Return the [X, Y] coordinate for the center point of the cell that contains the specified text.  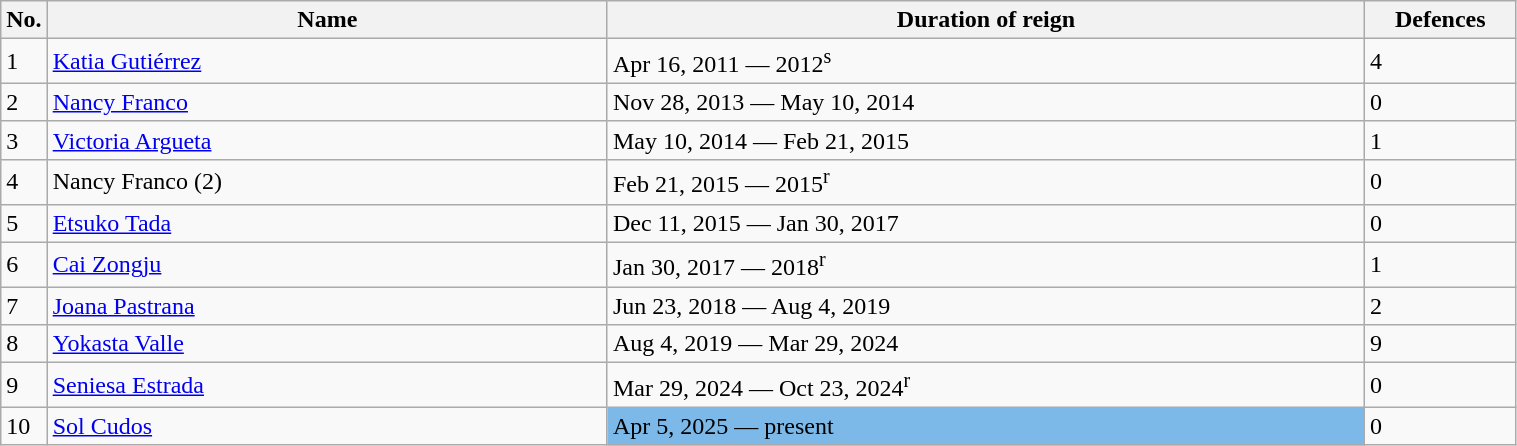
10 [24, 426]
Duration of reign [986, 20]
Dec 11, 2015 — Jan 30, 2017 [986, 223]
Victoria Argueta [327, 140]
8 [24, 344]
Nancy Franco [327, 102]
Katia Gutiérrez [327, 62]
May 10, 2014 — Feb 21, 2015 [986, 140]
Apr 16, 2011 — 2012s [986, 62]
5 [24, 223]
6 [24, 264]
Jan 30, 2017 — 2018r [986, 264]
Mar 29, 2024 — Oct 23, 2024r [986, 386]
7 [24, 306]
Yokasta Valle [327, 344]
Defences [1441, 20]
Aug 4, 2019 — Mar 29, 2024 [986, 344]
Name [327, 20]
Cai Zongju [327, 264]
Jun 23, 2018 — Aug 4, 2019 [986, 306]
Apr 5, 2025 — present [986, 426]
Nancy Franco (2) [327, 182]
Joana Pastrana [327, 306]
No. [24, 20]
3 [24, 140]
Nov 28, 2013 — May 10, 2014 [986, 102]
Sol Cudos [327, 426]
Seniesa Estrada [327, 386]
Etsuko Tada [327, 223]
Feb 21, 2015 — 2015r [986, 182]
